Pinpoint the cell where the given text exists, returning its [X, Y] midpoint coordinate. 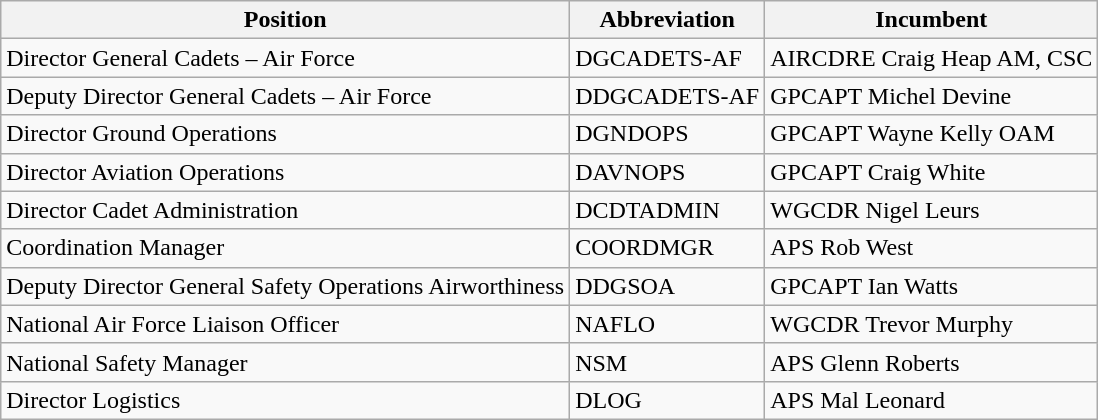
APS Glenn Roberts [932, 362]
Position [286, 20]
NAFLO [668, 324]
DLOG [668, 400]
APS Mal Leonard [932, 400]
NSM [668, 362]
DDGSOA [668, 286]
WGCDR Trevor Murphy [932, 324]
DGCADETS-AF [668, 58]
WGCDR Nigel Leurs [932, 210]
DGNDOPS [668, 134]
DAVNOPS [668, 172]
GPCAPT Craig White [932, 172]
National Safety Manager [286, 362]
Director Aviation Operations [286, 172]
DDGCADETS-AF [668, 96]
DCDTADMIN [668, 210]
Abbreviation [668, 20]
Coordination Manager [286, 248]
GPCAPT Ian Watts [932, 286]
Deputy Director General Cadets – Air Force [286, 96]
AIRCDRE Craig Heap AM, CSC [932, 58]
Director Logistics [286, 400]
Director Ground Operations [286, 134]
GPCAPT Michel Devine [932, 96]
Director Cadet Administration [286, 210]
Director General Cadets – Air Force [286, 58]
COORDMGR [668, 248]
National Air Force Liaison Officer [286, 324]
Incumbent [932, 20]
APS Rob West [932, 248]
Deputy Director General Safety Operations Airworthiness [286, 286]
GPCAPT Wayne Kelly OAM [932, 134]
